Locate the cell with the specified text and output its [x, y] center coordinate. 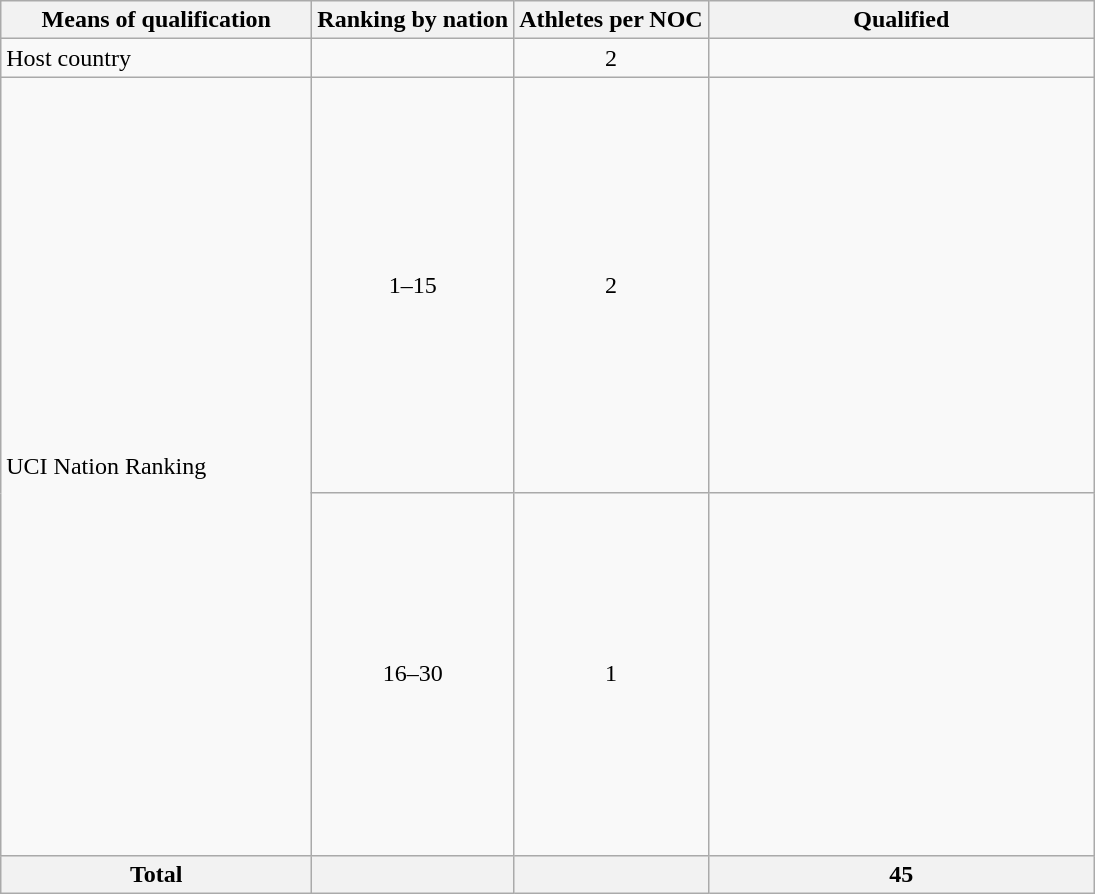
Ranking by nation [413, 20]
Qualified [901, 20]
Athletes per NOC [612, 20]
Total [156, 874]
Means of qualification [156, 20]
1 [612, 674]
Host country [156, 58]
45 [901, 874]
1–15 [413, 285]
16–30 [413, 674]
UCI Nation Ranking [156, 466]
